From the cell containing the given text, extract its center point as [X, Y] coordinate. 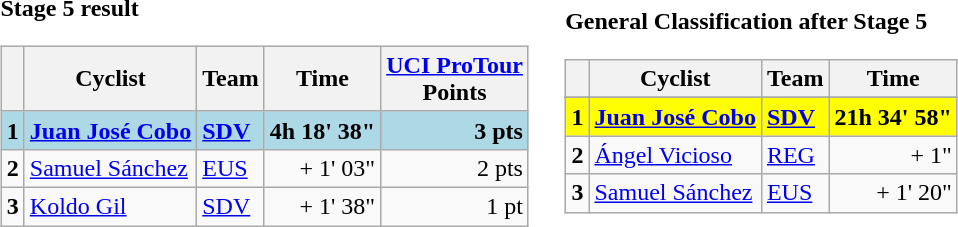
3 pts [455, 130]
Ángel Vicioso [675, 155]
REG [795, 155]
4h 18' 38" [322, 130]
+ 1' 03" [322, 168]
21h 34' 58" [893, 117]
+ 1' 38" [322, 206]
1 pt [455, 206]
UCI ProTourPoints [455, 78]
Koldo Gil [110, 206]
+ 1' 20" [893, 193]
2 pts [455, 168]
+ 1" [893, 155]
